Provide the (X, Y) coordinate of the cell's center where the given text is located.  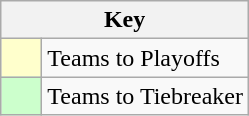
Key (125, 20)
Teams to Tiebreaker (146, 96)
Teams to Playoffs (146, 58)
